Identify which cell holds the provided text, then report its (X, Y) central coordinate. 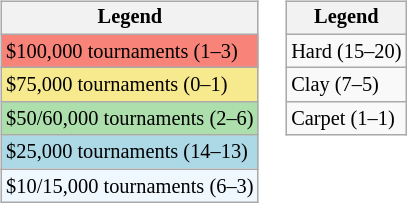
Carpet (1–1) (346, 119)
Hard (15–20) (346, 51)
Clay (7–5) (346, 85)
$50/60,000 tournaments (2–6) (130, 119)
$75,000 tournaments (0–1) (130, 85)
$10/15,000 tournaments (6–3) (130, 186)
$100,000 tournaments (1–3) (130, 51)
$25,000 tournaments (14–13) (130, 152)
